Locate the cell with the specified text and output its (x, y) center coordinate. 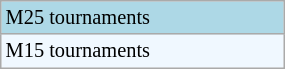
M25 tournaments (142, 17)
M15 tournaments (142, 51)
